Find where the given text appears and provide that cell's center as (x, y) coordinate. 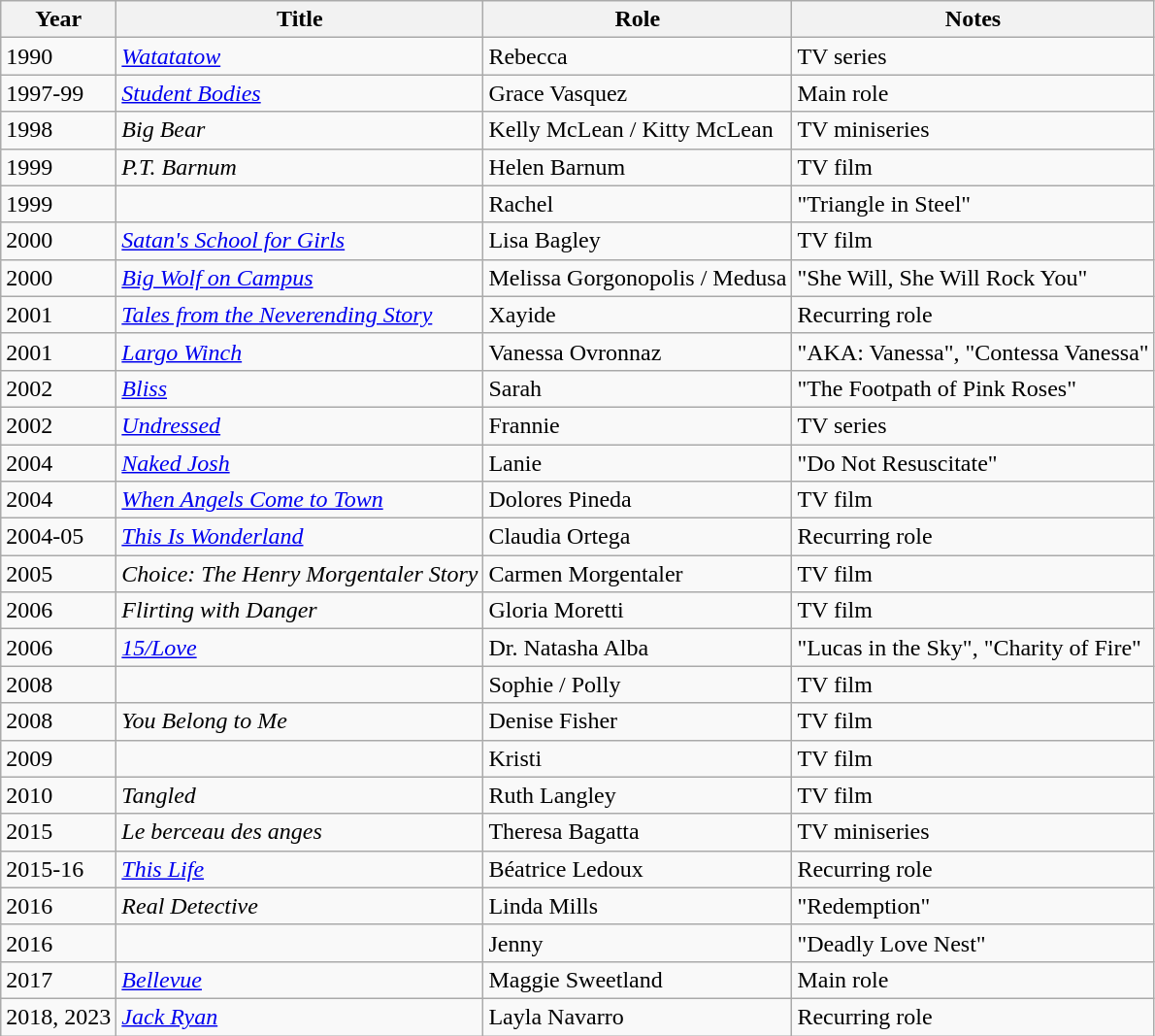
Gloria Moretti (638, 611)
Kristi (638, 758)
Title (300, 19)
You Belong to Me (300, 721)
"AKA: Vanessa", "Contessa Vanessa" (973, 351)
Maggie Sweetland (638, 980)
Jenny (638, 943)
"Do Not Resuscitate" (973, 463)
2005 (58, 574)
Tangled (300, 795)
Lanie (638, 463)
Dolores Pineda (638, 500)
"She Will, She Will Rock You" (973, 278)
2010 (58, 795)
Carmen Morgentaler (638, 574)
2018, 2023 (58, 1017)
Layla Navarro (638, 1017)
2009 (58, 758)
Rachel (638, 204)
Sarah (638, 388)
Helen Barnum (638, 167)
Undressed (300, 425)
2004-05 (58, 537)
This Life (300, 869)
When Angels Come to Town (300, 500)
Satan's School for Girls (300, 241)
Watatatow (300, 56)
2017 (58, 980)
P.T. Barnum (300, 167)
Theresa Bagatta (638, 832)
Role (638, 19)
Claudia Ortega (638, 537)
"Triangle in Steel" (973, 204)
2015-16 (58, 869)
Frannie (638, 425)
1990 (58, 56)
Naked Josh (300, 463)
Choice: The Henry Morgentaler Story (300, 574)
Big Wolf on Campus (300, 278)
Vanessa Ovronnaz (638, 351)
Bliss (300, 388)
"Redemption" (973, 906)
Xayide (638, 315)
Notes (973, 19)
Le berceau des anges (300, 832)
Sophie / Polly (638, 685)
15/Love (300, 648)
Flirting with Danger (300, 611)
1997-99 (58, 93)
Largo Winch (300, 351)
Big Bear (300, 130)
Year (58, 19)
Jack Ryan (300, 1017)
Melissa Gorgonopolis / Medusa (638, 278)
Bellevue (300, 980)
Kelly McLean / Kitty McLean (638, 130)
Student Bodies (300, 93)
Béatrice Ledoux (638, 869)
Ruth Langley (638, 795)
2015 (58, 832)
"Lucas in the Sky", "Charity of Fire" (973, 648)
Denise Fisher (638, 721)
Grace Vasquez (638, 93)
Dr. Natasha Alba (638, 648)
"The Footpath of Pink Roses" (973, 388)
Tales from the Neverending Story (300, 315)
This Is Wonderland (300, 537)
Real Detective (300, 906)
Rebecca (638, 56)
1998 (58, 130)
Linda Mills (638, 906)
Lisa Bagley (638, 241)
"Deadly Love Nest" (973, 943)
